Return the (x, y) coordinate for the center point of the cell that contains the specified text.  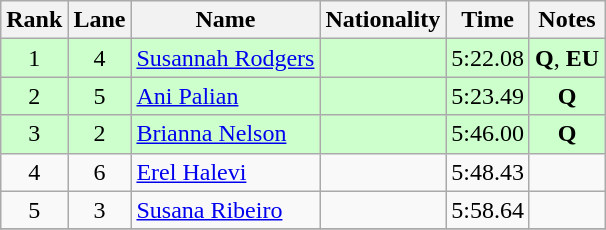
Susannah Rodgers (226, 58)
5:22.08 (488, 58)
Susana Ribeiro (226, 210)
Name (226, 20)
Q, EU (566, 58)
Ani Palian (226, 96)
Brianna Nelson (226, 134)
5:23.49 (488, 96)
5:58.64 (488, 210)
Notes (566, 20)
Nationality (383, 20)
1 (34, 58)
6 (100, 172)
Time (488, 20)
5:46.00 (488, 134)
Rank (34, 20)
Lane (100, 20)
Erel Halevi (226, 172)
5:48.43 (488, 172)
